From the cell containing the given text, extract its center point as (x, y) coordinate. 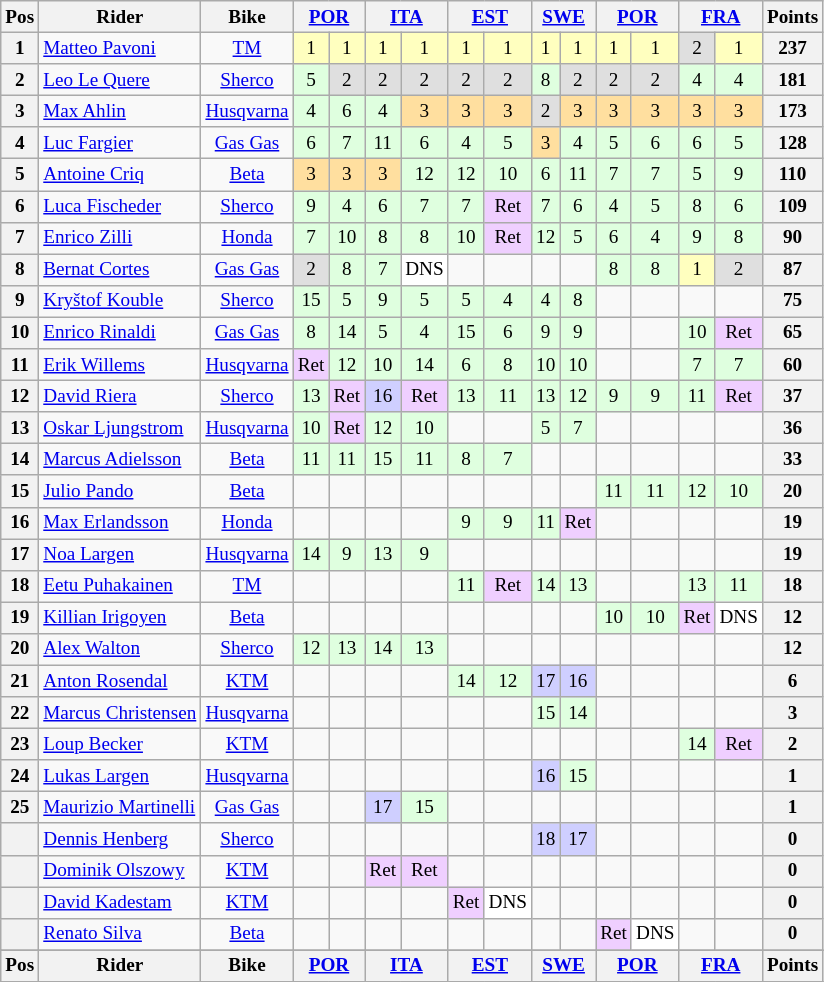
Luca Fischeder (120, 206)
Anton Rosendal (120, 681)
Eetu Puhakainen (120, 586)
23 (20, 744)
60 (792, 365)
90 (792, 238)
Oskar Ljungstrom (120, 428)
128 (792, 143)
Maurizio Martinelli (120, 808)
Erik Willems (120, 365)
33 (792, 460)
Leo Le Quere (120, 80)
Marcus Adielsson (120, 460)
Marcus Christensen (120, 713)
87 (792, 270)
Kryštof Kouble (120, 301)
237 (792, 48)
110 (792, 175)
75 (792, 301)
Antoine Criq (120, 175)
Lukas Largen (120, 776)
David Riera (120, 396)
Bernat Cortes (120, 270)
Dominik Olszowy (120, 871)
Enrico Rinaldi (120, 333)
Luc Fargier (120, 143)
109 (792, 206)
Renato Silva (120, 934)
37 (792, 396)
Noa Largen (120, 554)
65 (792, 333)
Matteo Pavoni (120, 48)
Alex Walton (120, 649)
21 (20, 681)
Killian Irigoyen (120, 618)
36 (792, 428)
Enrico Zilli (120, 238)
25 (20, 808)
22 (20, 713)
24 (20, 776)
Julio Pando (120, 491)
Max Ahlin (120, 111)
173 (792, 111)
Max Erlandsson (120, 523)
181 (792, 80)
Dennis Henberg (120, 839)
Loup Becker (120, 744)
David Kadestam (120, 902)
